Extract the [X, Y] coordinate from the center of the cell holding the provided text.  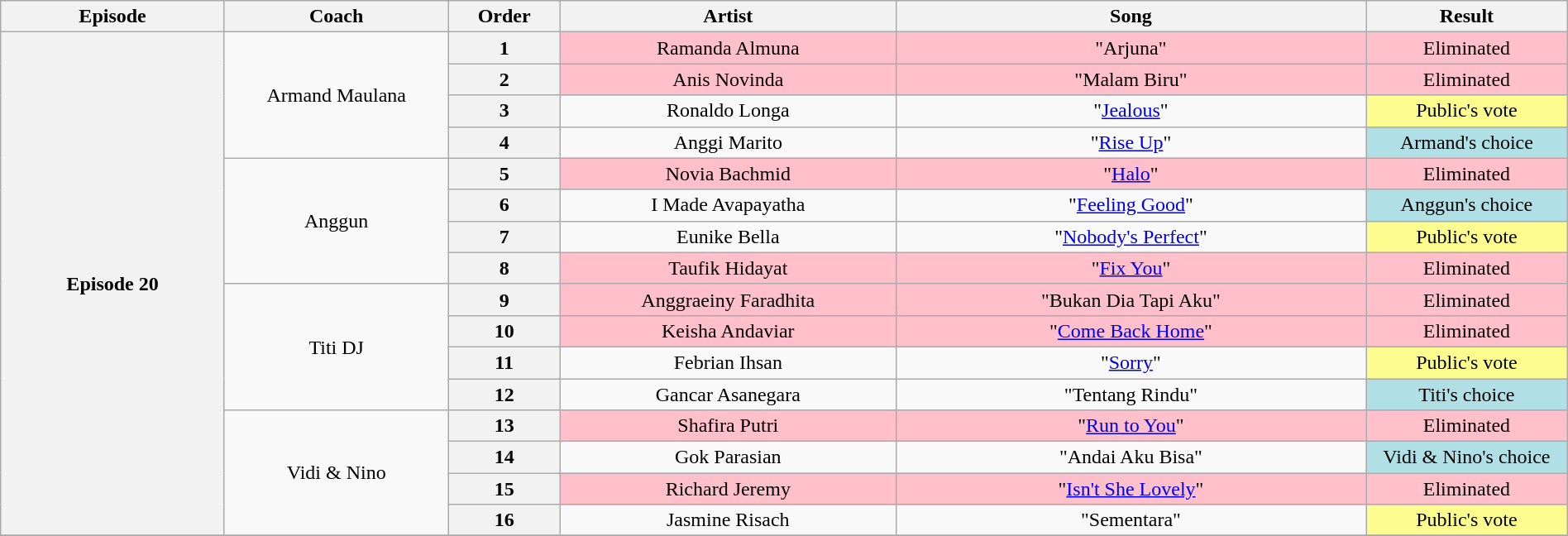
"Tentang Rindu" [1131, 395]
"Arjuna" [1131, 48]
Armand's choice [1467, 142]
15 [504, 489]
Febrian Ihsan [728, 362]
"Andai Aku Bisa" [1131, 457]
Gancar Asanegara [728, 395]
Anggun's choice [1467, 205]
Taufik Hidayat [728, 268]
Novia Bachmid [728, 174]
"Fix You" [1131, 268]
7 [504, 237]
"Sorry" [1131, 362]
I Made Avapayatha [728, 205]
Artist [728, 17]
Anggraeiny Faradhita [728, 299]
"Run to You" [1131, 426]
Shafira Putri [728, 426]
"Bukan Dia Tapi Aku" [1131, 299]
Vidi & Nino's choice [1467, 457]
Keisha Andaviar [728, 331]
Jasmine Risach [728, 520]
Song [1131, 17]
"Nobody's Perfect" [1131, 237]
Anis Novinda [728, 79]
Order [504, 17]
Ronaldo Longa [728, 111]
Titi DJ [336, 347]
10 [504, 331]
9 [504, 299]
Armand Maulana [336, 95]
Anggi Marito [728, 142]
Ramanda Almuna [728, 48]
Eunike Bella [728, 237]
"Isn't She Lovely" [1131, 489]
Titi's choice [1467, 395]
Episode [112, 17]
14 [504, 457]
"Malam Biru" [1131, 79]
16 [504, 520]
Gok Parasian [728, 457]
Richard Jeremy [728, 489]
Result [1467, 17]
"Halo" [1131, 174]
"Rise Up" [1131, 142]
Coach [336, 17]
1 [504, 48]
Vidi & Nino [336, 473]
Episode 20 [112, 285]
"Feeling Good" [1131, 205]
5 [504, 174]
"Sementara" [1131, 520]
2 [504, 79]
3 [504, 111]
"Jealous" [1131, 111]
6 [504, 205]
8 [504, 268]
11 [504, 362]
Anggun [336, 221]
4 [504, 142]
13 [504, 426]
12 [504, 395]
"Come Back Home" [1131, 331]
